Output the (x, y) coordinate of the center of the cell containing the given text.  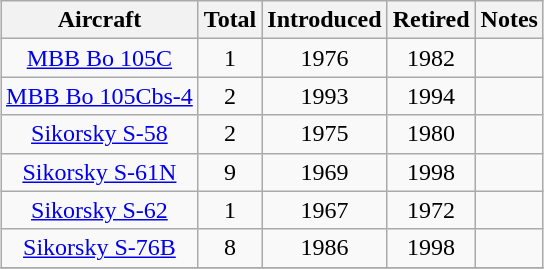
Aircraft (100, 20)
1975 (324, 134)
8 (230, 248)
1986 (324, 248)
Sikorsky S-62 (100, 210)
Sikorsky S-61N (100, 172)
1994 (431, 96)
Retired (431, 20)
Sikorsky S-58 (100, 134)
MBB Bo 105Cbs-4 (100, 96)
MBB Bo 105C (100, 58)
9 (230, 172)
Introduced (324, 20)
Notes (509, 20)
1982 (431, 58)
1980 (431, 134)
Total (230, 20)
Sikorsky S-76B (100, 248)
1972 (431, 210)
1976 (324, 58)
1969 (324, 172)
1967 (324, 210)
1993 (324, 96)
